Output the [X, Y] coordinate of the center of the cell containing the given text.  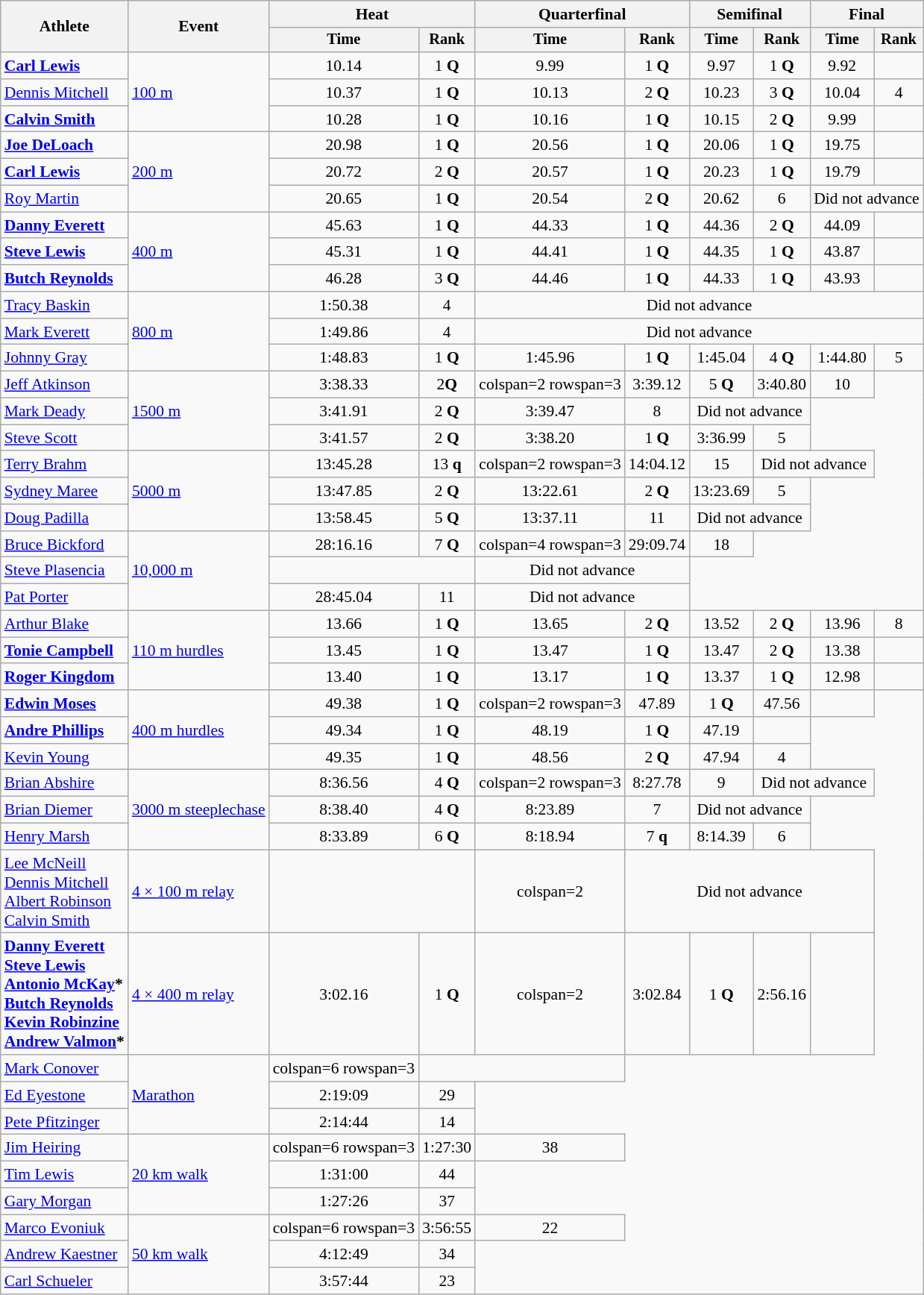
3000 m steeplechase [198, 810]
7 Q [447, 545]
Carl Schueler [64, 1281]
13:45.28 [345, 465]
Marco Evoniuk [64, 1228]
Brian Abshire [64, 783]
14:04.12 [657, 465]
colspan=4 rowspan=3 [550, 545]
4:12:49 [345, 1255]
Heat [373, 14]
10.15 [721, 119]
44.41 [550, 252]
Mark Conover [64, 1068]
Bruce Bickford [64, 545]
22 [550, 1228]
100 m [198, 92]
800 m [198, 331]
3:38.20 [550, 438]
10.04 [842, 92]
7 q [657, 837]
13.37 [721, 677]
13:37.11 [550, 518]
49.34 [345, 730]
13.65 [550, 624]
Steve Scott [64, 438]
1:45.96 [550, 358]
110 m hurdles [198, 650]
13.17 [550, 677]
3:38.33 [345, 385]
29:09.74 [657, 545]
12.98 [842, 677]
28:45.04 [345, 598]
49.35 [345, 757]
5000 m [198, 491]
8:36.56 [345, 783]
29 [447, 1095]
4 × 100 m relay [198, 891]
13.38 [842, 650]
3:02.84 [657, 994]
400 m hurdles [198, 730]
13 q [447, 465]
Semifinal [749, 14]
48.19 [550, 730]
44.35 [721, 252]
200 m [198, 172]
43.93 [842, 278]
Johnny Gray [64, 358]
Roy Martin [64, 199]
18 [721, 545]
2:56.16 [782, 994]
10.37 [345, 92]
8:33.89 [345, 837]
13.96 [842, 624]
37 [447, 1202]
47.94 [721, 757]
13:58.45 [345, 518]
13:22.61 [550, 491]
Ed Eyestone [64, 1095]
Henry Marsh [64, 837]
9.97 [721, 66]
47.56 [782, 703]
13.66 [345, 624]
Jeff Atkinson [64, 385]
34 [447, 1255]
49.38 [345, 703]
3:56:55 [447, 1228]
10.13 [550, 92]
6 Q [447, 837]
1:31:00 [345, 1175]
47.19 [721, 730]
20.23 [721, 172]
20.62 [721, 199]
Roger Kingdom [64, 677]
13.40 [345, 677]
Edwin Moses [64, 703]
3:41.57 [345, 438]
7 [657, 810]
10.23 [721, 92]
Lee McNeillDennis MitchellAlbert RobinsonCalvin Smith [64, 891]
20.54 [550, 199]
1:49.86 [345, 332]
Andrew Kaestner [64, 1255]
Mark Deady [64, 412]
1:50.38 [345, 305]
Tim Lewis [64, 1175]
Tonie Campbell [64, 650]
28:16.16 [345, 545]
44.36 [721, 225]
8:27.78 [657, 783]
45.63 [345, 225]
Final [867, 14]
44.46 [550, 278]
20 km walk [198, 1174]
Joe DeLoach [64, 145]
3:40.80 [782, 385]
Quarterfinal [582, 14]
10.28 [345, 119]
10.16 [550, 119]
Danny EverettSteve LewisAntonio McKay*Butch ReynoldsKevin RobinzineAndrew Valmon* [64, 994]
3:36.99 [721, 438]
15 [721, 465]
Steve Plasencia [64, 571]
38 [550, 1148]
14 [447, 1122]
2:14:44 [345, 1122]
Calvin Smith [64, 119]
19.75 [842, 145]
1:44.80 [842, 358]
Terry Brahm [64, 465]
Steve Lewis [64, 252]
1:45.04 [721, 358]
20.56 [550, 145]
1:48.83 [345, 358]
Kevin Young [64, 757]
13.45 [345, 650]
Brian Diemer [64, 810]
1500 m [198, 412]
Andre Phillips [64, 730]
2:19:09 [345, 1095]
20.72 [345, 172]
43.87 [842, 252]
48.56 [550, 757]
Athlete [64, 27]
20.65 [345, 199]
10.14 [345, 66]
23 [447, 1281]
Mark Everett [64, 332]
400 m [198, 252]
4 × 400 m relay [198, 994]
Dennis Mitchell [64, 92]
3:39.47 [550, 412]
8:38.40 [345, 810]
13:23.69 [721, 491]
Tracy Baskin [64, 305]
47.89 [657, 703]
Doug Padilla [64, 518]
Butch Reynolds [64, 278]
20.98 [345, 145]
Gary Morgan [64, 1202]
8:23.89 [550, 810]
1:27:30 [447, 1148]
20.57 [550, 172]
Event [198, 27]
3:57:44 [345, 1281]
Jim Heiring [64, 1148]
Pat Porter [64, 598]
13:47.85 [345, 491]
19.79 [842, 172]
8:18.94 [550, 837]
Pete Pfitzinger [64, 1122]
10,000 m [198, 571]
2Q [447, 385]
Danny Everett [64, 225]
50 km walk [198, 1255]
46.28 [345, 278]
Sydney Maree [64, 491]
3:39.12 [657, 385]
3:41.91 [345, 412]
Arthur Blake [64, 624]
1:27:26 [345, 1202]
3:02.16 [345, 994]
13.52 [721, 624]
9.92 [842, 66]
44.09 [842, 225]
Marathon [198, 1095]
8:14.39 [721, 837]
20.06 [721, 145]
9 [721, 783]
44 [447, 1175]
10 [842, 385]
45.31 [345, 252]
